Determine the (X, Y) coordinate at the center of the cell enclosing the given text.  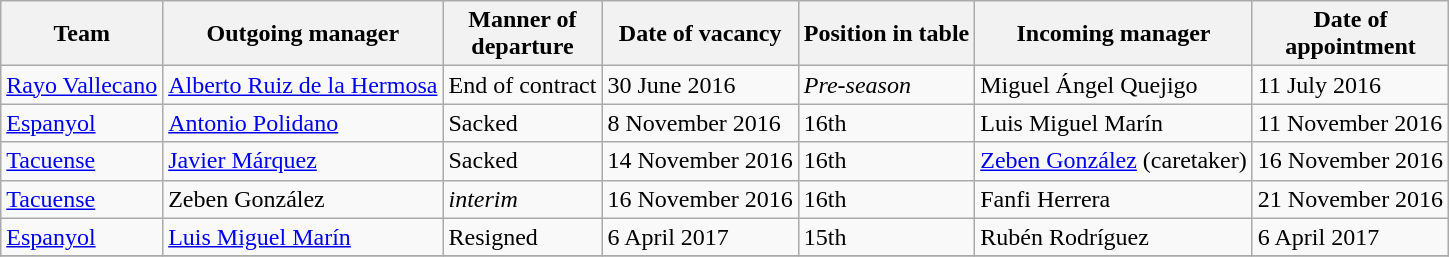
Date ofappointment (1350, 34)
14 November 2016 (700, 161)
Antonio Polidano (303, 123)
Rayo Vallecano (82, 85)
End of contract (522, 85)
Javier Márquez (303, 161)
Date of vacancy (700, 34)
Outgoing manager (303, 34)
Zeben González (caretaker) (1114, 161)
30 June 2016 (700, 85)
Zeben González (303, 199)
interim (522, 199)
Fanfi Herrera (1114, 199)
Team (82, 34)
Resigned (522, 237)
Manner ofdeparture (522, 34)
11 July 2016 (1350, 85)
Miguel Ángel Quejigo (1114, 85)
8 November 2016 (700, 123)
Rubén Rodríguez (1114, 237)
Pre-season (886, 85)
21 November 2016 (1350, 199)
Incoming manager (1114, 34)
11 November 2016 (1350, 123)
Alberto Ruiz de la Hermosa (303, 85)
Position in table (886, 34)
15th (886, 237)
